Scan for the cell matching the given text and deliver its [x, y] coordinate at center. 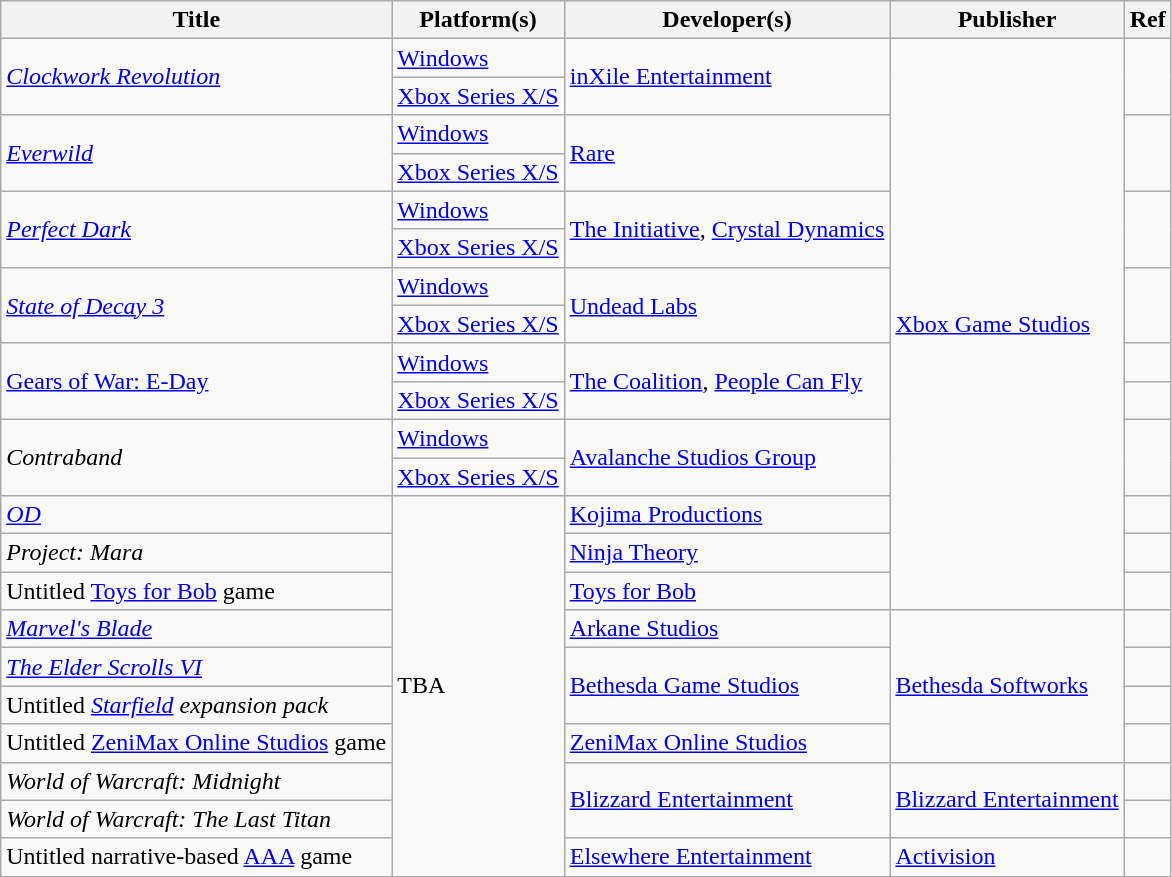
Activision [1007, 857]
Xbox Game Studios [1007, 324]
State of Decay 3 [196, 305]
Developer(s) [727, 20]
Untitled narrative-based AAA game [196, 857]
Untitled ZeniMax Online Studios game [196, 743]
Elsewhere Entertainment [727, 857]
Gears of War: E-Day [196, 381]
Rare [727, 153]
Arkane Studios [727, 629]
Title [196, 20]
TBA [478, 686]
The Initiative, Crystal Dynamics [727, 229]
inXile Entertainment [727, 77]
Clockwork Revolution [196, 77]
Everwild [196, 153]
Ninja Theory [727, 553]
Ref [1148, 20]
Untitled Toys for Bob game [196, 591]
World of Warcraft: The Last Titan [196, 819]
OD [196, 515]
Bethesda Softworks [1007, 686]
Contraband [196, 457]
The Elder Scrolls VI [196, 667]
Platform(s) [478, 20]
Publisher [1007, 20]
Avalanche Studios Group [727, 457]
Undead Labs [727, 305]
ZeniMax Online Studios [727, 743]
Untitled Starfield expansion pack [196, 705]
Project: Mara [196, 553]
The Coalition, People Can Fly [727, 381]
World of Warcraft: Midnight [196, 781]
Toys for Bob [727, 591]
Perfect Dark [196, 229]
Bethesda Game Studios [727, 686]
Marvel's Blade [196, 629]
Kojima Productions [727, 515]
